Output the (x, y) coordinate of the center of the cell containing the given text.  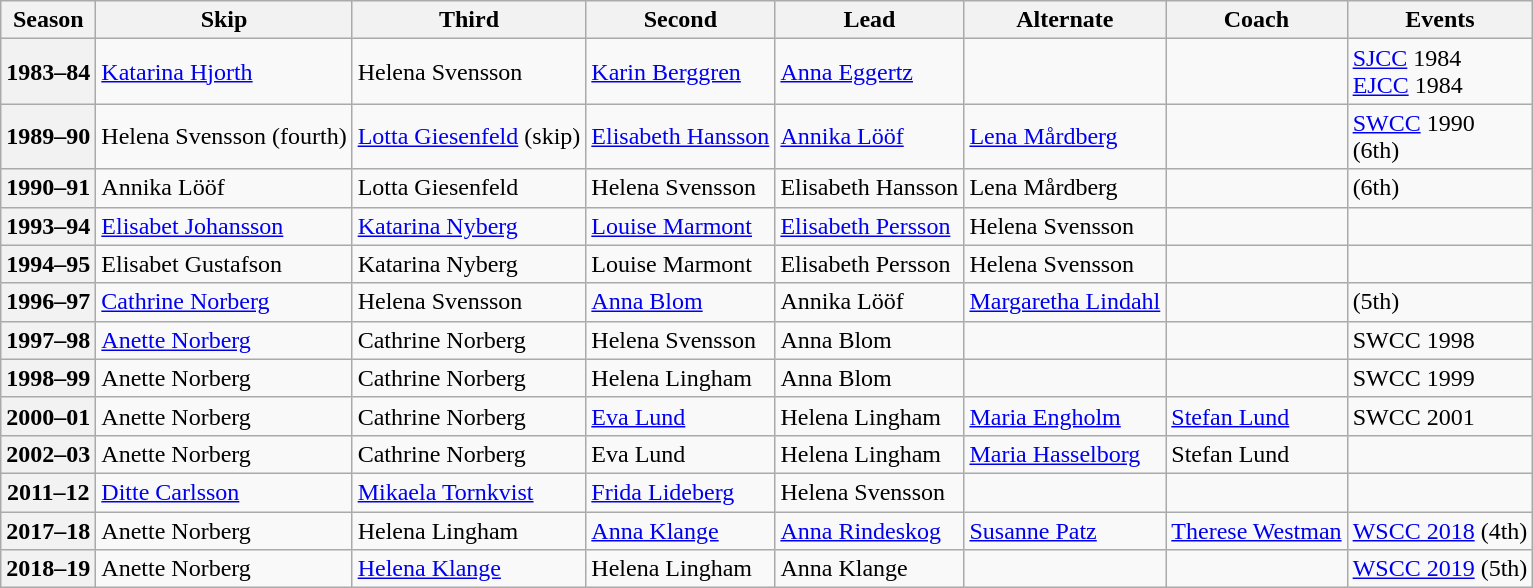
SWCC 1990 (6th) (1440, 136)
Elisabet Johansson (224, 226)
2011–12 (48, 492)
1997–98 (48, 340)
SWCC 1999 (1440, 378)
Events (1440, 20)
Margaretha Lindahl (1065, 302)
Therese Westman (1256, 531)
2017–18 (48, 531)
1993–94 (48, 226)
SWCC 2001 (1440, 416)
Helena Svensson (fourth) (224, 136)
Elisabet Gustafson (224, 264)
Mikaela Tornkvist (469, 492)
(5th) (1440, 302)
Katarina Hjorth (224, 72)
Skip (224, 20)
Third (469, 20)
Maria Engholm (1065, 416)
WSCC 2019 (5th) (1440, 569)
Maria Hasselborg (1065, 454)
(6th) (1440, 188)
Season (48, 20)
Anna Eggertz (870, 72)
Helena Klange (469, 569)
Anna Rindeskog (870, 531)
1994–95 (48, 264)
2002–03 (48, 454)
1996–97 (48, 302)
Coach (1256, 20)
2000–01 (48, 416)
Lotta Giesenfeld (skip) (469, 136)
1990–91 (48, 188)
WSCC 2018 (4th) (1440, 531)
2018–19 (48, 569)
Susanne Patz (1065, 531)
Alternate (1065, 20)
1983–84 (48, 72)
1998–99 (48, 378)
1989–90 (48, 136)
SJCC 1984 EJCC 1984 (1440, 72)
Second (680, 20)
Lotta Giesenfeld (469, 188)
Lead (870, 20)
Frida Lideberg (680, 492)
Ditte Carlsson (224, 492)
Karin Berggren (680, 72)
SWCC 1998 (1440, 340)
